Search for the cell housing the specified text and yield its [X, Y] center coordinate. 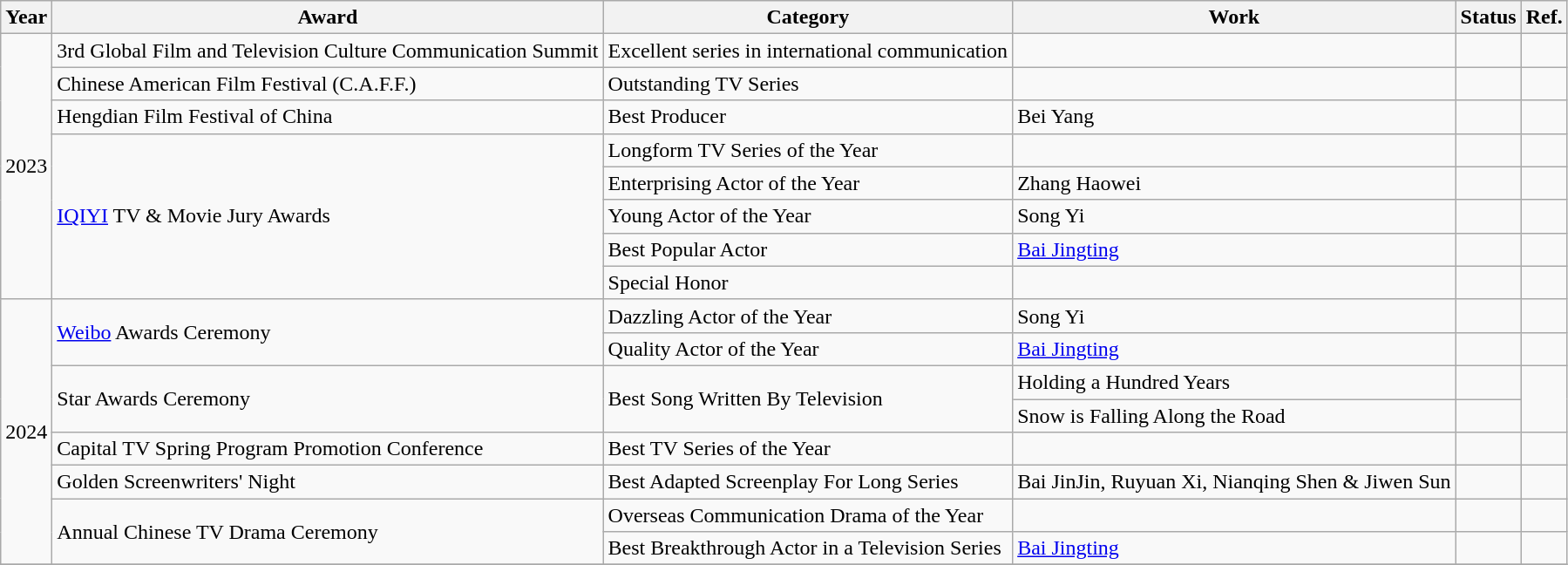
Annual Chinese TV Drama Ceremony [328, 532]
Work [1234, 17]
Special Honor [808, 282]
Best TV Series of the Year [808, 449]
Overseas Communication Drama of the Year [808, 515]
Dazzling Actor of the Year [808, 316]
Status [1489, 17]
Excellent series in international communication [808, 51]
Best Popular Actor [808, 249]
Bei Yang [1234, 117]
Golden Screenwriters' Night [328, 482]
Hengdian Film Festival of China [328, 117]
Weibo Awards Ceremony [328, 332]
Quality Actor of the Year [808, 349]
Award [328, 17]
Holding a Hundred Years [1234, 382]
Best Song Written By Television [808, 398]
Longform TV Series of the Year [808, 150]
Ref. [1544, 17]
Chinese American Film Festival (C.A.F.F.) [328, 84]
Best Producer [808, 117]
Outstanding TV Series [808, 84]
IQIYI TV & Movie Jury Awards [328, 216]
Best Breakthrough Actor in a Television Series [808, 548]
Best Adapted Screenplay For Long Series [808, 482]
Category [808, 17]
Bai JinJin, Ruyuan Xi, Nianqing Shen & Jiwen Sun [1234, 482]
Enterprising Actor of the Year [808, 183]
Star Awards Ceremony [328, 398]
3rd Global Film and Television Culture Communication Summit [328, 51]
Zhang Haowei [1234, 183]
Year [26, 17]
2024 [26, 432]
Capital TV Spring Program Promotion Conference [328, 449]
Young Actor of the Year [808, 216]
2023 [26, 167]
Snow is Falling Along the Road [1234, 416]
